From the cell containing the given text, extract its center point as [X, Y] coordinate. 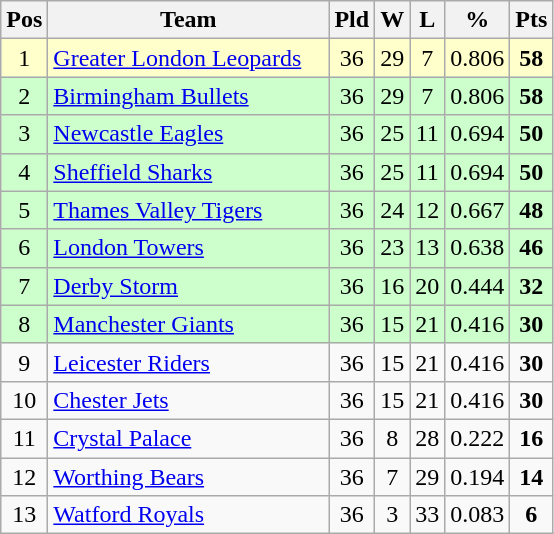
Team [188, 20]
% [478, 20]
Sheffield Sharks [188, 172]
L [428, 20]
2 [24, 96]
0.444 [478, 286]
Derby Storm [188, 286]
23 [392, 248]
Chester Jets [188, 400]
London Towers [188, 248]
Worthing Bears [188, 477]
10 [24, 400]
Crystal Palace [188, 438]
Greater London Leopards [188, 58]
4 [24, 172]
28 [428, 438]
0.222 [478, 438]
Newcastle Eagles [188, 134]
46 [532, 248]
Birmingham Bullets [188, 96]
0.638 [478, 248]
Pld [352, 20]
Thames Valley Tigers [188, 210]
9 [24, 362]
0.083 [478, 515]
33 [428, 515]
W [392, 20]
48 [532, 210]
32 [532, 286]
Pos [24, 20]
14 [532, 477]
5 [24, 210]
20 [428, 286]
1 [24, 58]
Pts [532, 20]
Manchester Giants [188, 324]
Watford Royals [188, 515]
24 [392, 210]
0.194 [478, 477]
0.667 [478, 210]
Leicester Riders [188, 362]
